Determine the (x, y) coordinate at the center of the cell enclosing the given text.  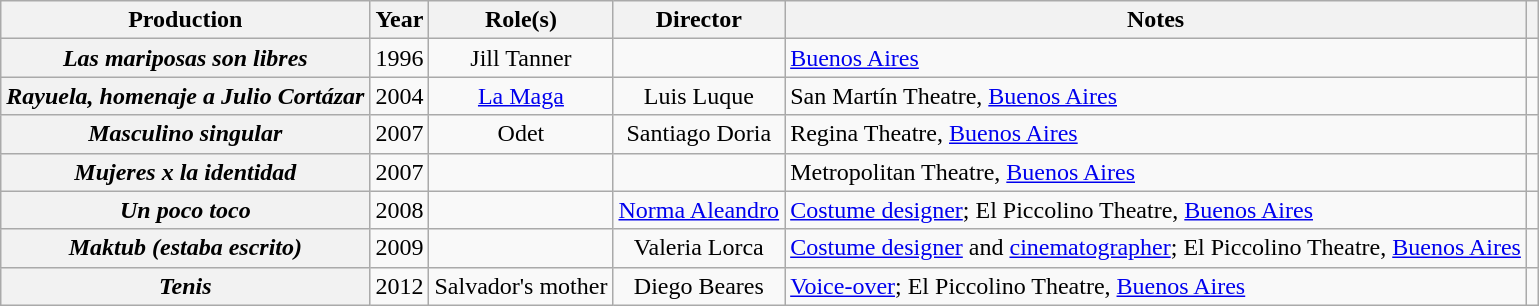
Tenis (186, 286)
2004 (400, 96)
Diego Beares (699, 286)
Luis Luque (699, 96)
Masculino singular (186, 134)
2009 (400, 248)
1996 (400, 58)
Santiago Doria (699, 134)
2012 (400, 286)
Production (186, 20)
Odet (521, 134)
La Maga (521, 96)
Metropolitan Theatre, Buenos Aires (1156, 172)
Notes (1156, 20)
Valeria Lorca (699, 248)
Role(s) (521, 20)
Year (400, 20)
San Martín Theatre, Buenos Aires (1156, 96)
Norma Aleandro (699, 210)
Voice-over; El Piccolino Theatre, Buenos Aires (1156, 286)
Director (699, 20)
Jill Tanner (521, 58)
Regina Theatre, Buenos Aires (1156, 134)
Un poco toco (186, 210)
2008 (400, 210)
Las mariposas son libres (186, 58)
Costume designer and cinematographer; El Piccolino Theatre, Buenos Aires (1156, 248)
Buenos Aires (1156, 58)
Costume designer; El Piccolino Theatre, Buenos Aires (1156, 210)
Mujeres x la identidad (186, 172)
Maktub (estaba escrito) (186, 248)
Salvador's mother (521, 286)
Rayuela, homenaje a Julio Cortázar (186, 96)
